Find where the given text appears and provide that cell's center as (x, y) coordinate. 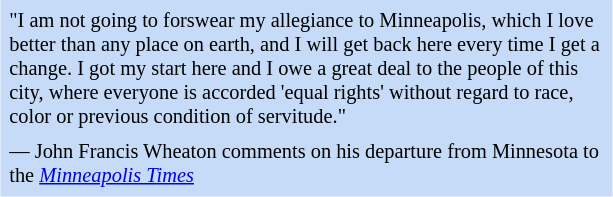
— John Francis Wheaton comments on his departure from Minnesota to the Minneapolis Times (306, 164)
